Scan for the cell matching the given text and deliver its [x, y] coordinate at center. 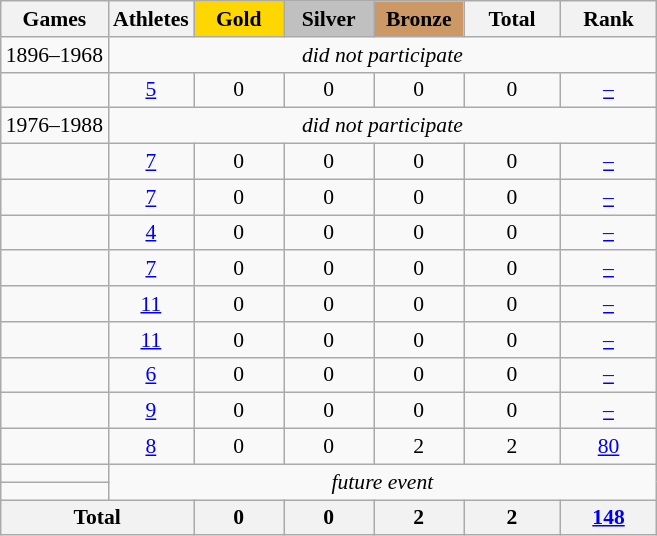
Bronze [419, 19]
9 [151, 411]
80 [608, 447]
1976–1988 [54, 126]
future event [382, 482]
4 [151, 233]
Athletes [151, 19]
1896–1968 [54, 55]
Silver [329, 19]
Gold [239, 19]
Rank [608, 19]
148 [608, 518]
Games [54, 19]
5 [151, 90]
8 [151, 447]
6 [151, 375]
